Find where the given text appears and provide that cell's center as [x, y] coordinate. 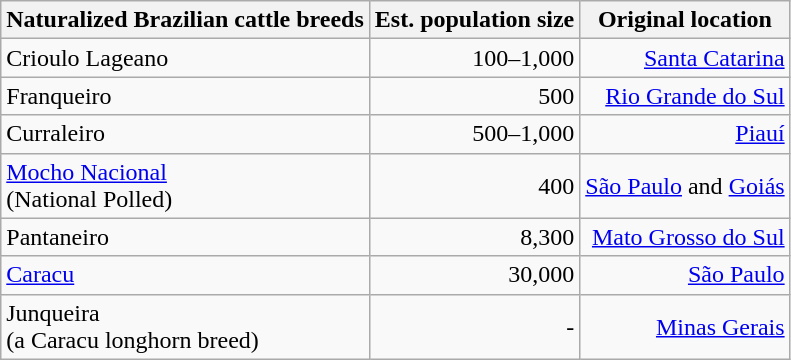
São Paulo and Goiás [685, 186]
500 [474, 96]
- [474, 326]
8,300 [474, 237]
Est. population size [474, 20]
Minas Gerais [685, 326]
Junqueira(a Caracu longhorn breed) [186, 326]
400 [474, 186]
Mocho Nacional(National Polled) [186, 186]
100–1,000 [474, 58]
Curraleiro [186, 134]
Mato Grosso do Sul [685, 237]
500–1,000 [474, 134]
Franqueiro [186, 96]
Rio Grande do Sul [685, 96]
Naturalized Brazilian cattle breeds [186, 20]
Caracu [186, 275]
Piauí [685, 134]
30,000 [474, 275]
Original location [685, 20]
Pantaneiro [186, 237]
Santa Catarina [685, 58]
Crioulo Lageano [186, 58]
São Paulo [685, 275]
